Output the [X, Y] coordinate of the center of the cell containing the given text.  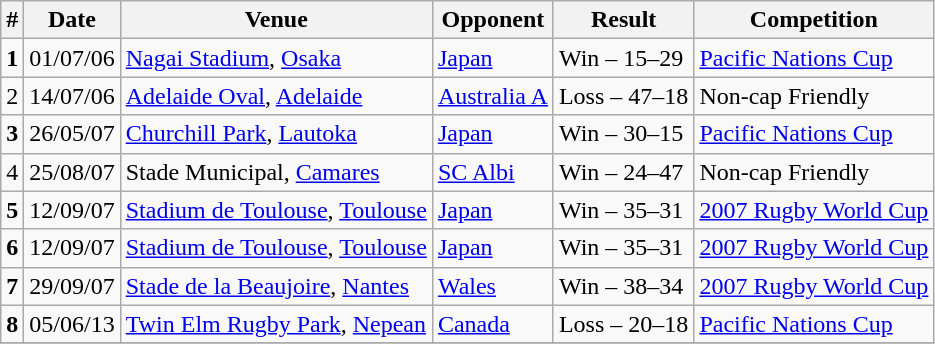
Churchill Park, Lautoka [276, 134]
Win – 30–15 [623, 134]
05/06/13 [72, 324]
7 [12, 286]
Date [72, 20]
Loss – 47–18 [623, 96]
Australia A [492, 96]
Competition [814, 20]
Stade de la Beaujoire, Nantes [276, 286]
Result [623, 20]
29/09/07 [72, 286]
Win – 38–34 [623, 286]
Twin Elm Rugby Park, Nepean [276, 324]
8 [12, 324]
Nagai Stadium, Osaka [276, 58]
25/08/07 [72, 172]
Loss – 20–18 [623, 324]
3 [12, 134]
Venue [276, 20]
Canada [492, 324]
SC Albi [492, 172]
4 [12, 172]
01/07/06 [72, 58]
6 [12, 248]
Adelaide Oval, Adelaide [276, 96]
Opponent [492, 20]
# [12, 20]
14/07/06 [72, 96]
Stade Municipal, Camares [276, 172]
2 [12, 96]
Wales [492, 286]
Win – 15–29 [623, 58]
Win – 24–47 [623, 172]
1 [12, 58]
26/05/07 [72, 134]
5 [12, 210]
